Provide the [x, y] coordinate of the cell's center where the given text is located.  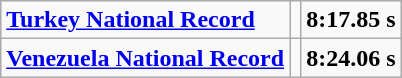
Venezuela National Record [146, 58]
8:24.06 s [351, 58]
8:17.85 s [351, 20]
Turkey National Record [146, 20]
